Output the (X, Y) coordinate of the center of the cell containing the given text.  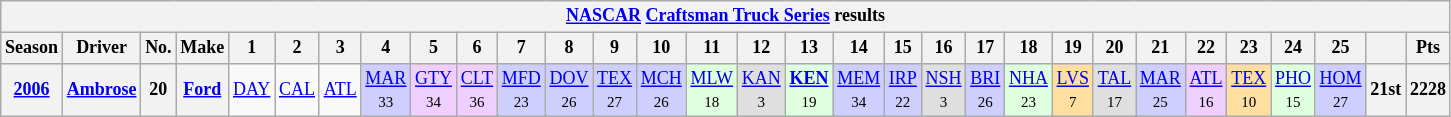
CAL (298, 90)
GTY34 (434, 90)
HOM27 (1340, 90)
Ford (202, 90)
9 (615, 48)
Ambrose (101, 90)
CLT36 (476, 90)
22 (1206, 48)
MAR25 (1161, 90)
TEX27 (615, 90)
DAY (252, 90)
18 (1029, 48)
ATL16 (1206, 90)
NSH3 (944, 90)
ATL (340, 90)
MFD23 (521, 90)
3 (340, 48)
2 (298, 48)
2228 (1428, 90)
IRP22 (902, 90)
2006 (32, 90)
Season (32, 48)
24 (1294, 48)
5 (434, 48)
14 (859, 48)
MAR33 (386, 90)
11 (712, 48)
PHO15 (1294, 90)
10 (661, 48)
Driver (101, 48)
7 (521, 48)
NHA23 (1029, 90)
12 (761, 48)
17 (986, 48)
MEM34 (859, 90)
LVS7 (1072, 90)
Make (202, 48)
23 (1249, 48)
21 (1161, 48)
15 (902, 48)
MCH26 (661, 90)
KAN3 (761, 90)
16 (944, 48)
Pts (1428, 48)
21st (1386, 90)
No. (158, 48)
6 (476, 48)
8 (569, 48)
BRI26 (986, 90)
13 (809, 48)
DOV26 (569, 90)
25 (1340, 48)
4 (386, 48)
KEN19 (809, 90)
NASCAR Craftsman Truck Series results (726, 16)
19 (1072, 48)
MLW18 (712, 90)
1 (252, 48)
TAL17 (1114, 90)
TEX10 (1249, 90)
